Find where the given text appears and provide that cell's center as (X, Y) coordinate. 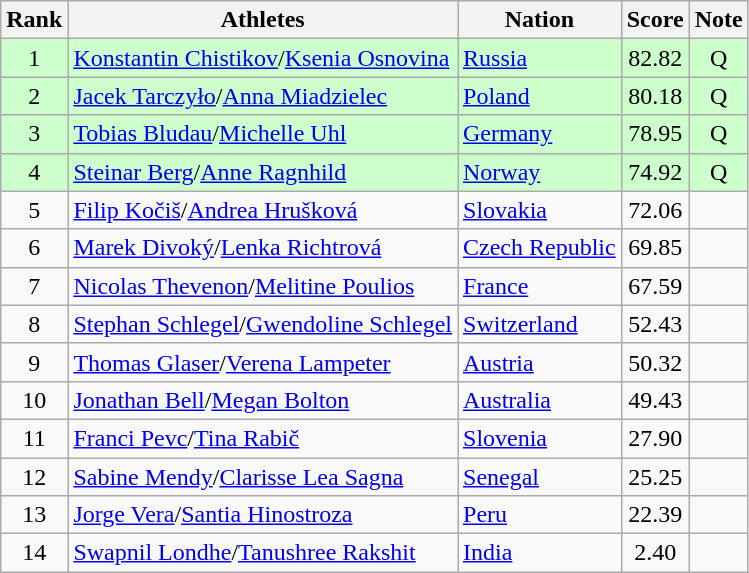
Austria (540, 362)
82.82 (655, 58)
7 (34, 286)
Konstantin Chistikov/Ksenia Osnovina (263, 58)
25.25 (655, 477)
Thomas Glaser/Verena Lampeter (263, 362)
9 (34, 362)
Poland (540, 96)
Filip Kočiš/Andrea Hrušková (263, 210)
11 (34, 438)
Note (718, 20)
8 (34, 324)
Czech Republic (540, 248)
Australia (540, 400)
Jacek Tarczyło/Anna Miadzielec (263, 96)
69.85 (655, 248)
Rank (34, 20)
10 (34, 400)
2.40 (655, 553)
Tobias Bludau/Michelle Uhl (263, 134)
Jonathan Bell/Megan Bolton (263, 400)
Senegal (540, 477)
Stephan Schlegel/Gwendoline Schlegel (263, 324)
Marek Divoký/Lenka Richtrová (263, 248)
22.39 (655, 515)
Slovenia (540, 438)
Germany (540, 134)
74.92 (655, 172)
Athletes (263, 20)
14 (34, 553)
Nation (540, 20)
72.06 (655, 210)
Norway (540, 172)
6 (34, 248)
5 (34, 210)
Switzerland (540, 324)
Sabine Mendy/Clarisse Lea Sagna (263, 477)
Jorge Vera/Santia Hinostroza (263, 515)
13 (34, 515)
52.43 (655, 324)
Score (655, 20)
1 (34, 58)
80.18 (655, 96)
Swapnil Londhe/Tanushree Rakshit (263, 553)
Peru (540, 515)
12 (34, 477)
49.43 (655, 400)
78.95 (655, 134)
67.59 (655, 286)
50.32 (655, 362)
Steinar Berg/Anne Ragnhild (263, 172)
Russia (540, 58)
2 (34, 96)
27.90 (655, 438)
4 (34, 172)
France (540, 286)
India (540, 553)
Franci Pevc/Tina Rabič (263, 438)
Nicolas Thevenon/Melitine Poulios (263, 286)
3 (34, 134)
Slovakia (540, 210)
